For the text-containing cell, return its midpoint in [x, y] coordinate format. 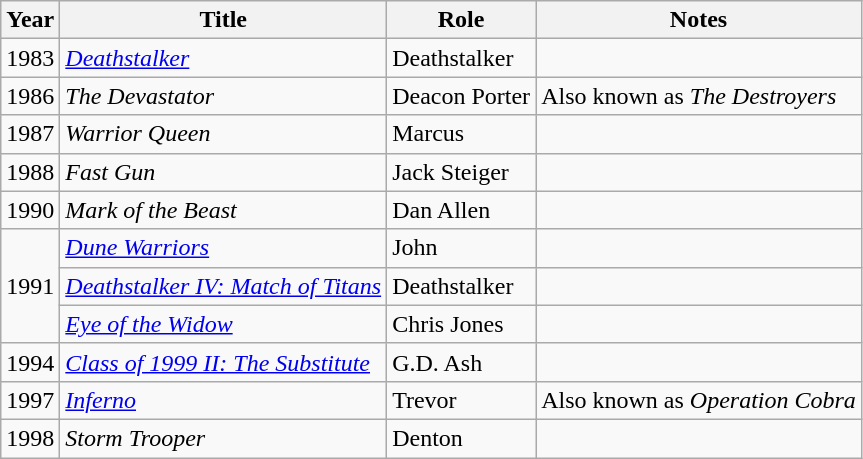
Role [462, 20]
Class of 1999 II: The Substitute [224, 362]
Denton [462, 438]
Marcus [462, 134]
1990 [30, 210]
1983 [30, 58]
1994 [30, 362]
Deathstalker IV: Match of Titans [224, 286]
1997 [30, 400]
Mark of the Beast [224, 210]
1987 [30, 134]
Trevor [462, 400]
Notes [699, 20]
Jack Steiger [462, 172]
Inferno [224, 400]
Dan Allen [462, 210]
Storm Trooper [224, 438]
1991 [30, 286]
Chris Jones [462, 324]
Eye of the Widow [224, 324]
Also known as The Destroyers [699, 96]
Deacon Porter [462, 96]
1988 [30, 172]
G.D. Ash [462, 362]
Fast Gun [224, 172]
1986 [30, 96]
Also known as Operation Cobra [699, 400]
Warrior Queen [224, 134]
Year [30, 20]
Title [224, 20]
Dune Warriors [224, 248]
John [462, 248]
The Devastator [224, 96]
1998 [30, 438]
